Provide the [x, y] coordinate of the cell's center where the given text is located.  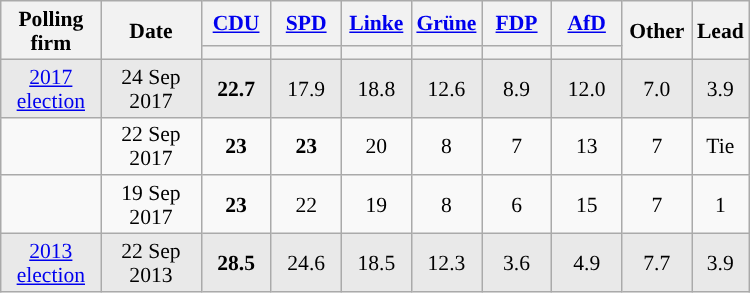
17.9 [306, 88]
19 Sep 2017 [151, 205]
22.7 [236, 88]
7.0 [657, 88]
22 Sep 2013 [151, 263]
15 [587, 205]
18.8 [376, 88]
CDU [236, 24]
Lead [720, 30]
Date [151, 30]
2017 election [51, 88]
AfD [587, 24]
12.0 [587, 88]
2013 election [51, 263]
SPD [306, 24]
Grüne [446, 24]
22 [306, 205]
12.6 [446, 88]
20 [376, 146]
4.9 [587, 263]
1 [720, 205]
12.3 [446, 263]
FDP [517, 24]
Polling firm [51, 30]
24 Sep 2017 [151, 88]
18.5 [376, 263]
8.9 [517, 88]
24.6 [306, 263]
6 [517, 205]
Tie [720, 146]
13 [587, 146]
Linke [376, 24]
28.5 [236, 263]
7.7 [657, 263]
3.6 [517, 263]
Other [657, 30]
22 Sep 2017 [151, 146]
19 [376, 205]
